Pinpoint the cell where the given text exists, returning its [x, y] midpoint coordinate. 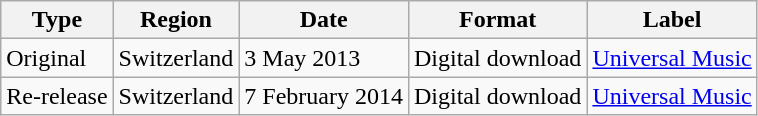
Format [497, 20]
Original [57, 58]
Date [324, 20]
Label [672, 20]
3 May 2013 [324, 58]
7 February 2014 [324, 96]
Region [176, 20]
Type [57, 20]
Re-release [57, 96]
